Search for the cell housing the specified text and yield its [x, y] center coordinate. 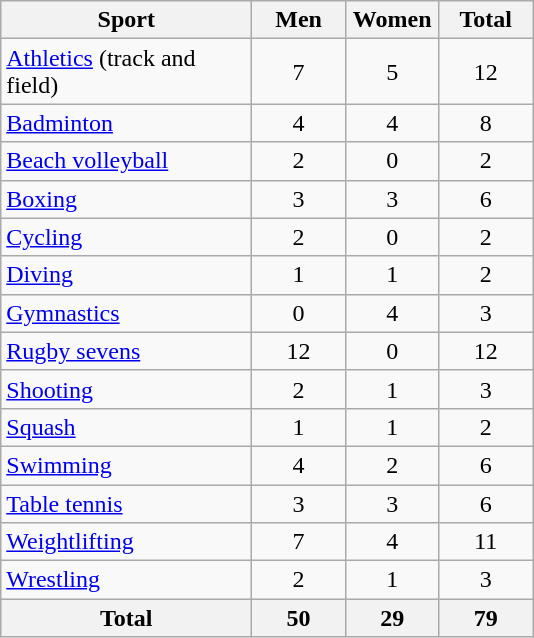
11 [486, 542]
Badminton [126, 123]
Beach volleyball [126, 161]
Squash [126, 427]
Men [299, 20]
Swimming [126, 465]
Women [392, 20]
Athletics (track and field) [126, 72]
Shooting [126, 389]
Boxing [126, 199]
50 [299, 618]
Gymnastics [126, 313]
Weightlifting [126, 542]
Wrestling [126, 580]
29 [392, 618]
5 [392, 72]
Rugby sevens [126, 351]
Sport [126, 20]
79 [486, 618]
Table tennis [126, 503]
Diving [126, 275]
Cycling [126, 237]
8 [486, 123]
